Capture the cell that displays the provided text and extract its [x, y] central coordinate. 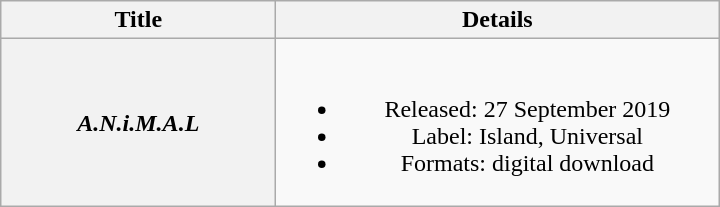
A.N.i.M.A.L [138, 122]
Released: 27 September 2019Label: Island, UniversalFormats: digital download [498, 122]
Title [138, 20]
Details [498, 20]
